For the text-containing cell, return its midpoint in [x, y] coordinate format. 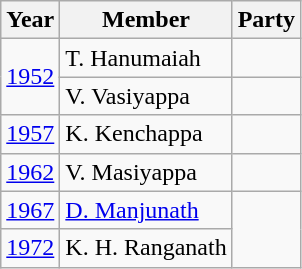
1962 [30, 172]
Year [30, 20]
K. Kenchappa [146, 134]
K. H. Ranganath [146, 248]
1972 [30, 248]
1967 [30, 210]
1952 [30, 77]
Member [146, 20]
V. Vasiyappa [146, 96]
1957 [30, 134]
Party [266, 20]
V. Masiyappa [146, 172]
T. Hanumaiah [146, 58]
D. Manjunath [146, 210]
